Return the (X, Y) coordinate for the center point of the cell that contains the specified text.  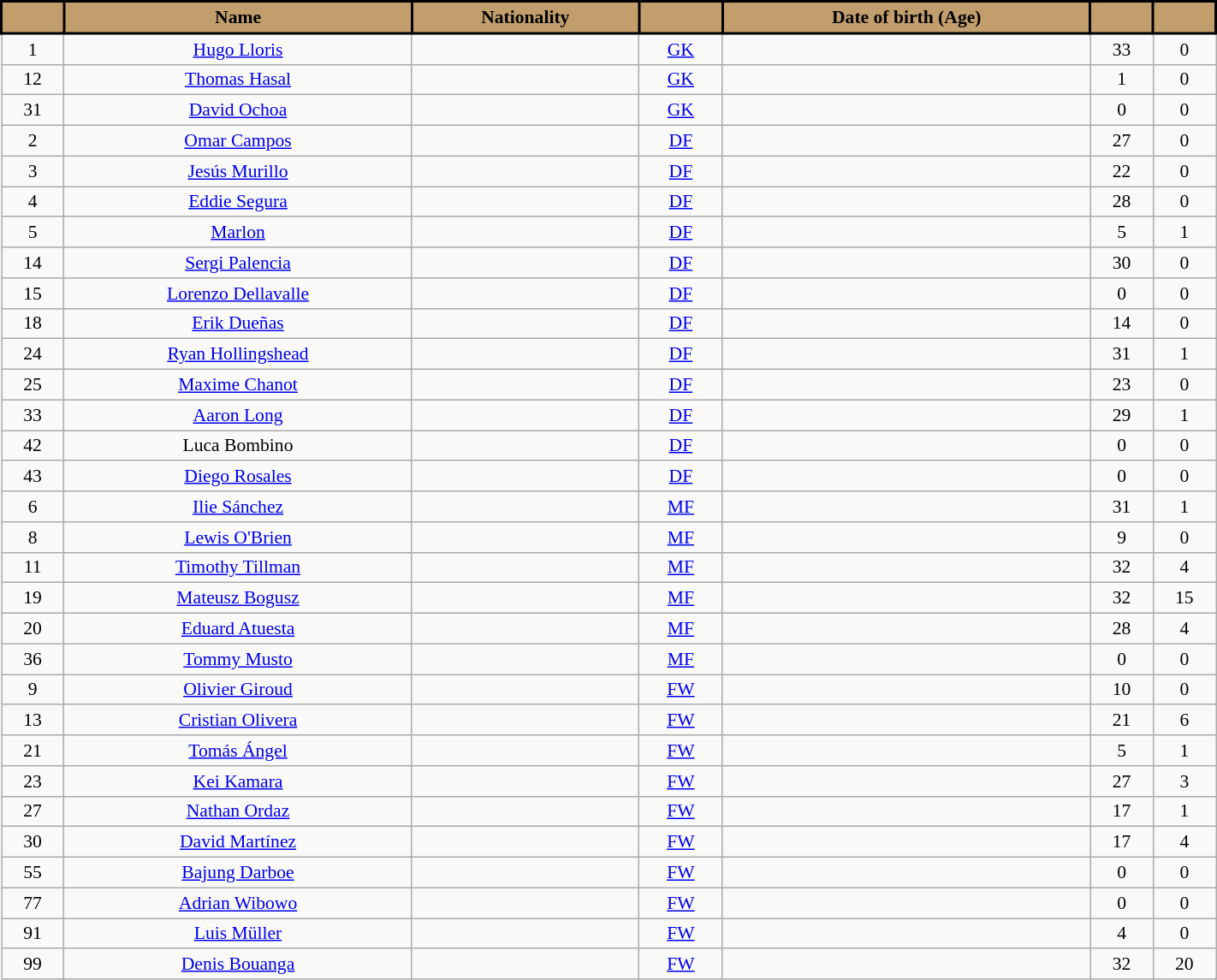
Name (238, 17)
Tommy Musto (238, 659)
55 (33, 873)
Lorenzo Dellavalle (238, 294)
22 (1121, 171)
19 (33, 598)
David Ochoa (238, 110)
25 (33, 385)
91 (33, 934)
Ryan Hollingshead (238, 354)
Denis Bouanga (238, 965)
Thomas Hasal (238, 80)
Bajung Darboe (238, 873)
18 (33, 324)
Tomás Ángel (238, 751)
24 (33, 354)
42 (33, 446)
Maxime Chanot (238, 385)
13 (33, 721)
43 (33, 477)
Olivier Giroud (238, 690)
Nationality (525, 17)
Erik Dueñas (238, 324)
Date of birth (Age) (906, 17)
Marlon (238, 233)
11 (33, 567)
10 (1121, 690)
12 (33, 80)
Omar Campos (238, 141)
Nathan Ordaz (238, 811)
Cristian Olivera (238, 721)
2 (33, 141)
77 (33, 903)
Kei Kamara (238, 781)
Ilie Sánchez (238, 507)
Diego Rosales (238, 477)
Eduard Atuesta (238, 629)
Jesús Murillo (238, 171)
29 (1121, 415)
Luca Bombino (238, 446)
Timothy Tillman (238, 567)
Aaron Long (238, 415)
Sergi Palencia (238, 263)
Eddie Segura (238, 202)
8 (33, 538)
36 (33, 659)
Mateusz Bogusz (238, 598)
Adrian Wibowo (238, 903)
Lewis O'Brien (238, 538)
99 (33, 965)
Hugo Lloris (238, 49)
Luis Müller (238, 934)
David Martínez (238, 842)
